Search for the cell housing the specified text and yield its (x, y) center coordinate. 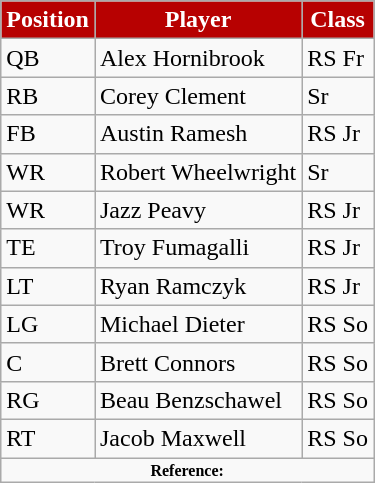
Jazz Peavy (198, 210)
QB (48, 58)
Beau Benzschawel (198, 400)
Corey Clement (198, 96)
Brett Connors (198, 362)
C (48, 362)
TE (48, 248)
LT (48, 286)
Jacob Maxwell (198, 438)
RS Fr (338, 58)
LG (48, 324)
Michael Dieter (198, 324)
Robert Wheelwright (198, 172)
Position (48, 20)
Ryan Ramczyk (198, 286)
RB (48, 96)
Reference: (188, 470)
RT (48, 438)
Class (338, 20)
FB (48, 134)
RG (48, 400)
Austin Ramesh (198, 134)
Alex Hornibrook (198, 58)
Troy Fumagalli (198, 248)
Player (198, 20)
